From the cell containing the given text, extract its center point as [x, y] coordinate. 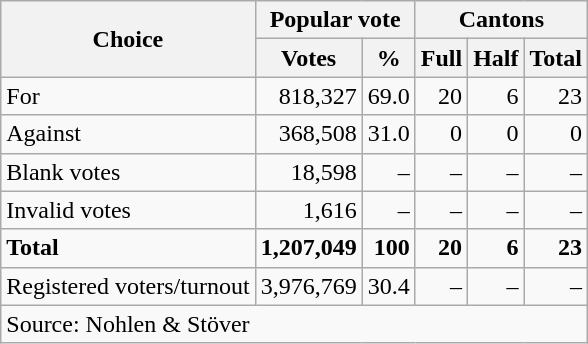
31.0 [388, 134]
69.0 [388, 96]
For [128, 96]
Choice [128, 39]
1,616 [308, 210]
3,976,769 [308, 286]
368,508 [308, 134]
100 [388, 248]
Full [441, 58]
Votes [308, 58]
Against [128, 134]
30.4 [388, 286]
Invalid votes [128, 210]
Registered voters/turnout [128, 286]
18,598 [308, 172]
% [388, 58]
818,327 [308, 96]
Half [496, 58]
Cantons [501, 20]
Source: Nohlen & Stöver [294, 324]
Popular vote [335, 20]
1,207,049 [308, 248]
Blank votes [128, 172]
